Pinpoint the cell where the given text exists, returning its (X, Y) midpoint coordinate. 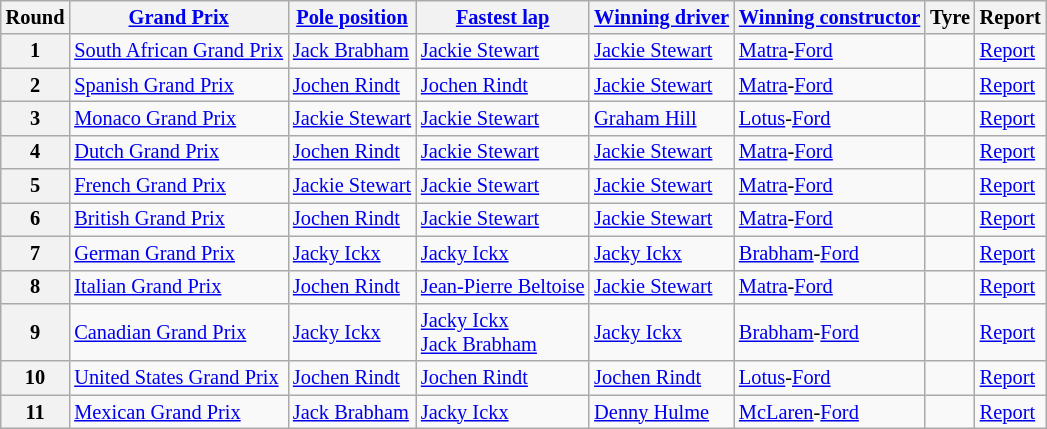
2 (36, 85)
9 (36, 332)
South African Grand Prix (178, 51)
British Grand Prix (178, 219)
Fastest lap (502, 17)
6 (36, 219)
10 (36, 378)
Winning driver (662, 17)
Canadian Grand Prix (178, 332)
7 (36, 253)
United States Grand Prix (178, 378)
Grand Prix (178, 17)
8 (36, 287)
Mexican Grand Prix (178, 412)
French Grand Prix (178, 186)
Dutch Grand Prix (178, 152)
Spanish Grand Prix (178, 85)
1 (36, 51)
McLaren-Ford (830, 412)
Round (36, 17)
4 (36, 152)
Jean-Pierre Beltoise (502, 287)
Jacky Ickx Jack Brabham (502, 332)
German Grand Prix (178, 253)
Monaco Grand Prix (178, 118)
11 (36, 412)
Italian Grand Prix (178, 287)
Winning constructor (830, 17)
3 (36, 118)
Tyre (950, 17)
Denny Hulme (662, 412)
Graham Hill (662, 118)
5 (36, 186)
Pole position (352, 17)
